From the cell containing the given text, extract its center point as (x, y) coordinate. 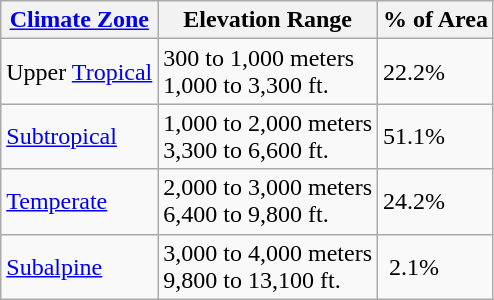
2.1% (436, 266)
Upper Tropical (80, 72)
Climate Zone (80, 20)
Subtropical (80, 136)
Elevation Range (268, 20)
51.1% (436, 136)
% of Area (436, 20)
24.2% (436, 202)
22.2% (436, 72)
3,000 to 4,000 meters9,800 to 13,100 ft. (268, 266)
Temperate (80, 202)
300 to 1,000 meters1,000 to 3,300 ft. (268, 72)
Subalpine (80, 266)
1,000 to 2,000 meters3,300 to 6,600 ft. (268, 136)
2,000 to 3,000 meters6,400 to 9,800 ft. (268, 202)
